Detect which cell encompasses the target text, then output its (x, y) center coordinate. 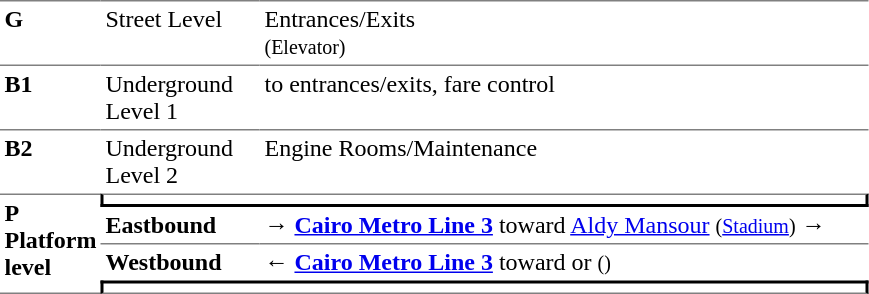
Eastbound (180, 226)
Engine Rooms/Maintenance (564, 162)
→ Cairo Metro Line 3 toward Aldy Mansour (Stadium) → (564, 226)
← Cairo Metro Line 3 toward or () (564, 262)
Underground Level 2 (180, 162)
B1 (50, 98)
Westbound (180, 262)
Entrances/Exits (Elevator) (564, 33)
Underground Level 1 (180, 98)
to entrances/exits, fare control (564, 98)
PPlatform level (50, 244)
Street Level (180, 33)
B2 (50, 162)
G (50, 33)
